Return the (X, Y) coordinate for the center point of the cell that contains the specified text.  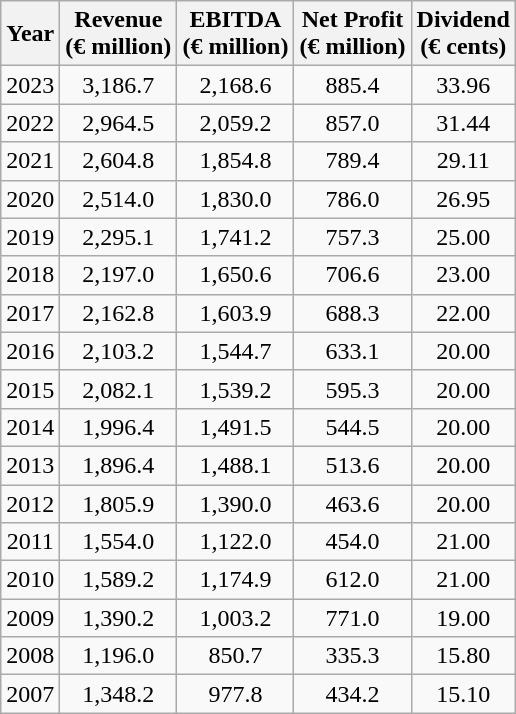
1,390.0 (236, 503)
2016 (30, 351)
2013 (30, 465)
2012 (30, 503)
Net Profit(€ million) (352, 34)
544.5 (352, 427)
857.0 (352, 123)
Dividend(€ cents) (463, 34)
2014 (30, 427)
29.11 (463, 161)
1,539.2 (236, 389)
EBITDA(€ million) (236, 34)
1,348.2 (118, 694)
2011 (30, 542)
2021 (30, 161)
2,604.8 (118, 161)
1,603.9 (236, 313)
434.2 (352, 694)
3,186.7 (118, 85)
1,544.7 (236, 351)
2,168.6 (236, 85)
1,554.0 (118, 542)
1,589.2 (118, 580)
1,830.0 (236, 199)
1,122.0 (236, 542)
Revenue(€ million) (118, 34)
612.0 (352, 580)
513.6 (352, 465)
786.0 (352, 199)
2,514.0 (118, 199)
2,162.8 (118, 313)
2010 (30, 580)
1,390.2 (118, 618)
2,103.2 (118, 351)
2,964.5 (118, 123)
1,805.9 (118, 503)
2020 (30, 199)
1,491.5 (236, 427)
1,741.2 (236, 237)
25.00 (463, 237)
2,295.1 (118, 237)
22.00 (463, 313)
1,196.0 (118, 656)
Year (30, 34)
2015 (30, 389)
1,996.4 (118, 427)
2,082.1 (118, 389)
2008 (30, 656)
463.6 (352, 503)
977.8 (236, 694)
2,197.0 (118, 275)
19.00 (463, 618)
2,059.2 (236, 123)
31.44 (463, 123)
706.6 (352, 275)
15.80 (463, 656)
2007 (30, 694)
1,003.2 (236, 618)
2017 (30, 313)
1,174.9 (236, 580)
2019 (30, 237)
26.95 (463, 199)
454.0 (352, 542)
633.1 (352, 351)
1,650.6 (236, 275)
33.96 (463, 85)
2022 (30, 123)
15.10 (463, 694)
789.4 (352, 161)
2018 (30, 275)
23.00 (463, 275)
771.0 (352, 618)
2009 (30, 618)
1,896.4 (118, 465)
1,488.1 (236, 465)
2023 (30, 85)
850.7 (236, 656)
688.3 (352, 313)
335.3 (352, 656)
1,854.8 (236, 161)
885.4 (352, 85)
757.3 (352, 237)
595.3 (352, 389)
